Output the (X, Y) coordinate of the center of the cell containing the given text.  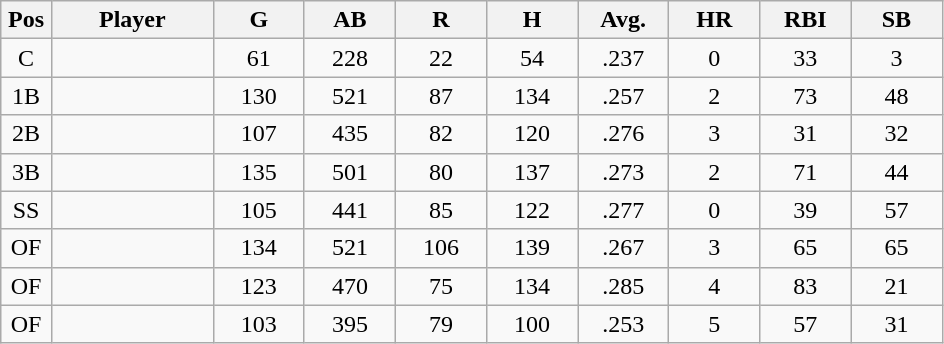
.276 (624, 134)
RBI (806, 20)
39 (806, 210)
123 (258, 286)
Pos (26, 20)
435 (350, 134)
21 (896, 286)
32 (896, 134)
120 (532, 134)
H (532, 20)
.253 (624, 324)
SB (896, 20)
122 (532, 210)
71 (806, 172)
G (258, 20)
2B (26, 134)
106 (440, 248)
44 (896, 172)
C (26, 58)
82 (440, 134)
4 (714, 286)
87 (440, 96)
73 (806, 96)
501 (350, 172)
228 (350, 58)
441 (350, 210)
.277 (624, 210)
54 (532, 58)
1B (26, 96)
107 (258, 134)
130 (258, 96)
83 (806, 286)
.285 (624, 286)
105 (258, 210)
33 (806, 58)
AB (350, 20)
Avg. (624, 20)
.273 (624, 172)
139 (532, 248)
395 (350, 324)
470 (350, 286)
3B (26, 172)
79 (440, 324)
.267 (624, 248)
SS (26, 210)
HR (714, 20)
103 (258, 324)
137 (532, 172)
.257 (624, 96)
22 (440, 58)
R (440, 20)
85 (440, 210)
135 (258, 172)
Player (132, 20)
100 (532, 324)
61 (258, 58)
.237 (624, 58)
5 (714, 324)
48 (896, 96)
75 (440, 286)
80 (440, 172)
